Scan for the cell matching the given text and deliver its (X, Y) coordinate at center. 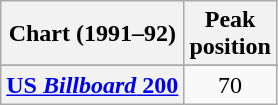
Chart (1991–92) (92, 34)
US Billboard 200 (92, 85)
Peakposition (230, 34)
70 (230, 85)
